Detect which cell encompasses the target text, then output its [x, y] center coordinate. 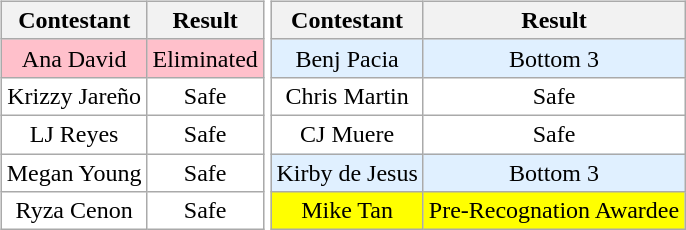
LJ Reyes [74, 134]
Eliminated [205, 58]
Ryza Cenon [74, 211]
Pre-Recognation Awardee [554, 211]
Krizzy Jareño [74, 96]
Ana David [74, 58]
Kirby de Jesus [347, 173]
Megan Young [74, 173]
CJ Muere [347, 134]
Chris Martin [347, 96]
Benj Pacia [347, 58]
Mike Tan [347, 211]
